For the text-containing cell, return its midpoint in (x, y) coordinate format. 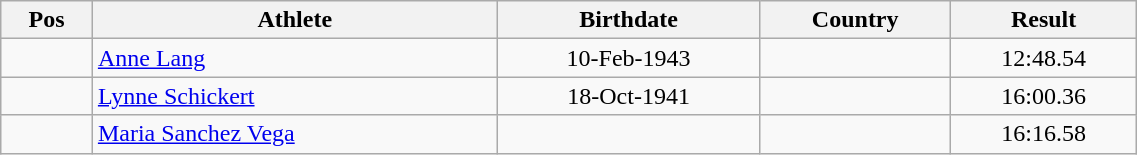
Maria Sanchez Vega (294, 134)
Pos (47, 20)
Athlete (294, 20)
Result (1043, 20)
18-Oct-1941 (628, 96)
16:16.58 (1043, 134)
Lynne Schickert (294, 96)
Country (855, 20)
10-Feb-1943 (628, 58)
Anne Lang (294, 58)
12:48.54 (1043, 58)
Birthdate (628, 20)
16:00.36 (1043, 96)
